Return the [x, y] coordinate for the center point of the cell that contains the specified text.  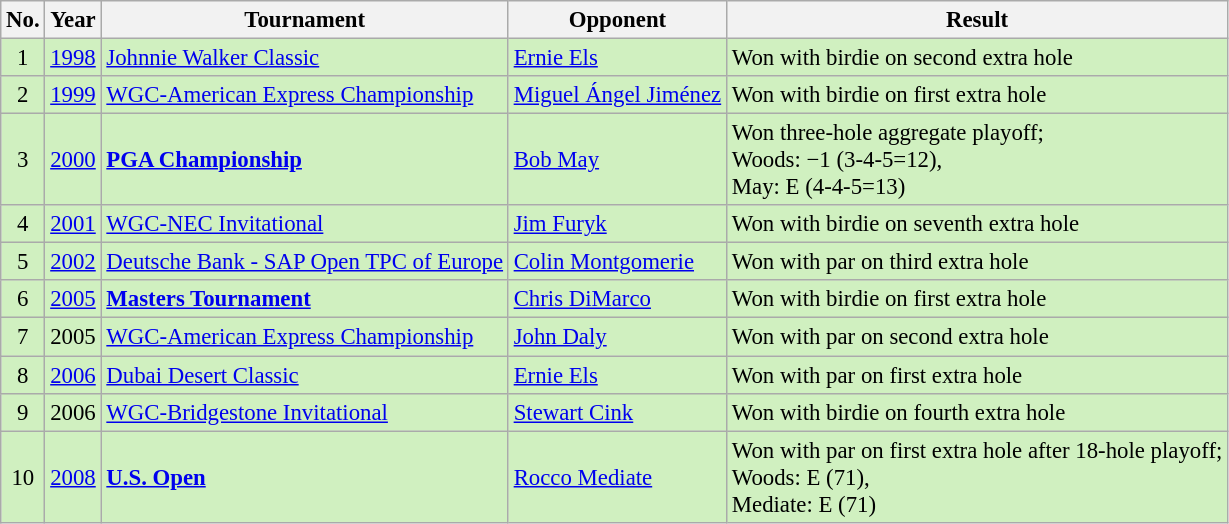
2 [23, 95]
9 [23, 412]
WGC-NEC Invitational [304, 224]
U.S. Open [304, 477]
Won with birdie on second extra hole [976, 58]
4 [23, 224]
1998 [73, 58]
Deutsche Bank - SAP Open TPC of Europe [304, 262]
Bob May [617, 160]
No. [23, 20]
2000 [73, 160]
8 [23, 375]
Stewart Cink [617, 412]
7 [23, 337]
Johnnie Walker Classic [304, 58]
Year [73, 20]
Jim Furyk [617, 224]
Won with birdie on fourth extra hole [976, 412]
2001 [73, 224]
Dubai Desert Classic [304, 375]
6 [23, 299]
Masters Tournament [304, 299]
Tournament [304, 20]
Won with birdie on seventh extra hole [976, 224]
WGC-Bridgestone Invitational [304, 412]
2008 [73, 477]
1 [23, 58]
Rocco Mediate [617, 477]
Won with par on second extra hole [976, 337]
Won three-hole aggregate playoff;Woods: −1 (3-4-5=12),May: E (4-4-5=13) [976, 160]
John Daly [617, 337]
1999 [73, 95]
10 [23, 477]
2002 [73, 262]
5 [23, 262]
Result [976, 20]
Miguel Ángel Jiménez [617, 95]
Colin Montgomerie [617, 262]
Won with par on first extra hole [976, 375]
PGA Championship [304, 160]
Won with par on first extra hole after 18-hole playoff;Woods: E (71),Mediate: E (71) [976, 477]
Won with par on third extra hole [976, 262]
Chris DiMarco [617, 299]
3 [23, 160]
Opponent [617, 20]
